Find where the given text appears and provide that cell's center as (x, y) coordinate. 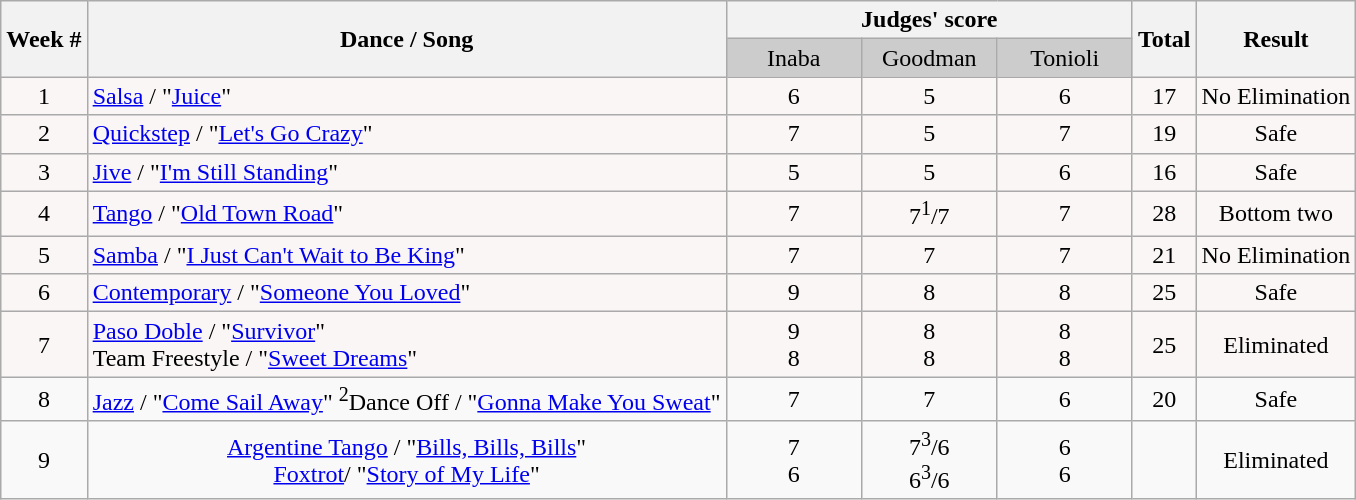
Judges' score (929, 20)
17 (1164, 96)
71/7 (928, 214)
1 (44, 96)
19 (1164, 134)
66 (1064, 460)
Samba / "I Just Can't Wait to Be King" (406, 255)
73/663/6 (928, 460)
Tonioli (1064, 58)
Result (1276, 39)
28 (1164, 214)
Tango / "Old Town Road" (406, 214)
Paso Doble / "Survivor"Team Freestyle / "Sweet Dreams" (406, 344)
2 (44, 134)
16 (1164, 172)
3 (44, 172)
20 (1164, 400)
4 (44, 214)
Dance / Song (406, 39)
Jazz / "Come Sail Away" 2Dance Off / "Gonna Make You Sweat" (406, 400)
Week # (44, 39)
Total (1164, 39)
21 (1164, 255)
98 (794, 344)
Argentine Tango / "Bills, Bills, Bills"Foxtrot/ "Story of My Life" (406, 460)
Quickstep / "Let's Go Crazy" (406, 134)
Goodman (928, 58)
Contemporary / "Someone You Loved" (406, 293)
Inaba (794, 58)
76 (794, 460)
Bottom two (1276, 214)
Jive / "I'm Still Standing" (406, 172)
Salsa / "Juice" (406, 96)
